Extract the (X, Y) coordinate from the center of the cell holding the provided text.  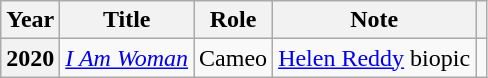
Helen Reddy biopic (374, 58)
Note (374, 20)
2020 (30, 58)
I Am Woman (127, 58)
Title (127, 20)
Year (30, 20)
Role (234, 20)
Cameo (234, 58)
